Find where the given text appears and provide that cell's center as [X, Y] coordinate. 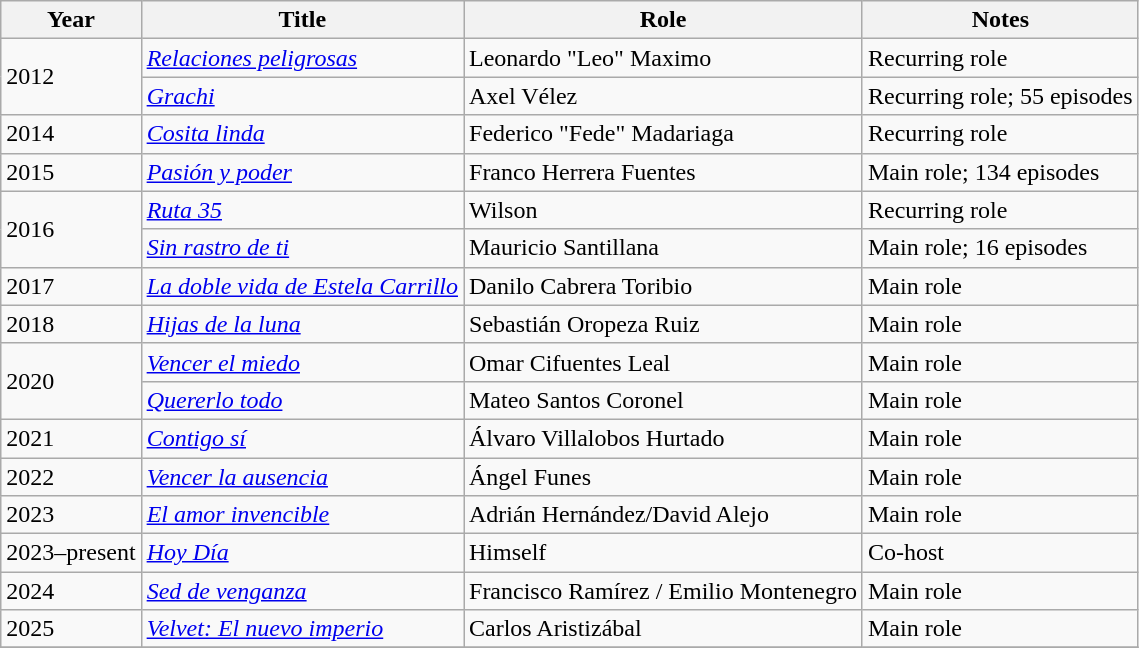
Leonardo "Leo" Maximo [664, 58]
2023 [71, 515]
2025 [71, 629]
2014 [71, 134]
2015 [71, 172]
Adrián Hernández/David Alejo [664, 515]
Pasión y poder [302, 172]
2021 [71, 438]
Vencer la ausencia [302, 477]
Vencer el miedo [302, 362]
Axel Vélez [664, 96]
El amor invencible [302, 515]
Grachi [302, 96]
Hijas de la luna [302, 324]
Franco Herrera Fuentes [664, 172]
Wilson [664, 210]
Himself [664, 553]
Cosita linda [302, 134]
Relaciones peligrosas [302, 58]
Main role; 134 episodes [1000, 172]
2012 [71, 77]
2016 [71, 229]
Year [71, 20]
Álvaro Villalobos Hurtado [664, 438]
Notes [1000, 20]
Sebastián Oropeza Ruiz [664, 324]
2023–present [71, 553]
2020 [71, 381]
La doble vida de Estela Carrillo [302, 286]
Hoy Día [302, 553]
2018 [71, 324]
Danilo Cabrera Toribio [664, 286]
Role [664, 20]
2024 [71, 591]
Omar Cifuentes Leal [664, 362]
2022 [71, 477]
Recurring role; 55 episodes [1000, 96]
Co-host [1000, 553]
Mateo Santos Coronel [664, 400]
Francisco Ramírez / Emilio Montenegro [664, 591]
Main role; 16 episodes [1000, 248]
Contigo sí [302, 438]
Title [302, 20]
2017 [71, 286]
Federico "Fede" Madariaga [664, 134]
Carlos Aristizábal [664, 629]
Velvet: El nuevo imperio [302, 629]
Sed de venganza [302, 591]
Sin rastro de ti [302, 248]
Ruta 35 [302, 210]
Quererlo todo [302, 400]
Mauricio Santillana [664, 248]
Ángel Funes [664, 477]
